Find where the given text appears and provide that cell's center as (x, y) coordinate. 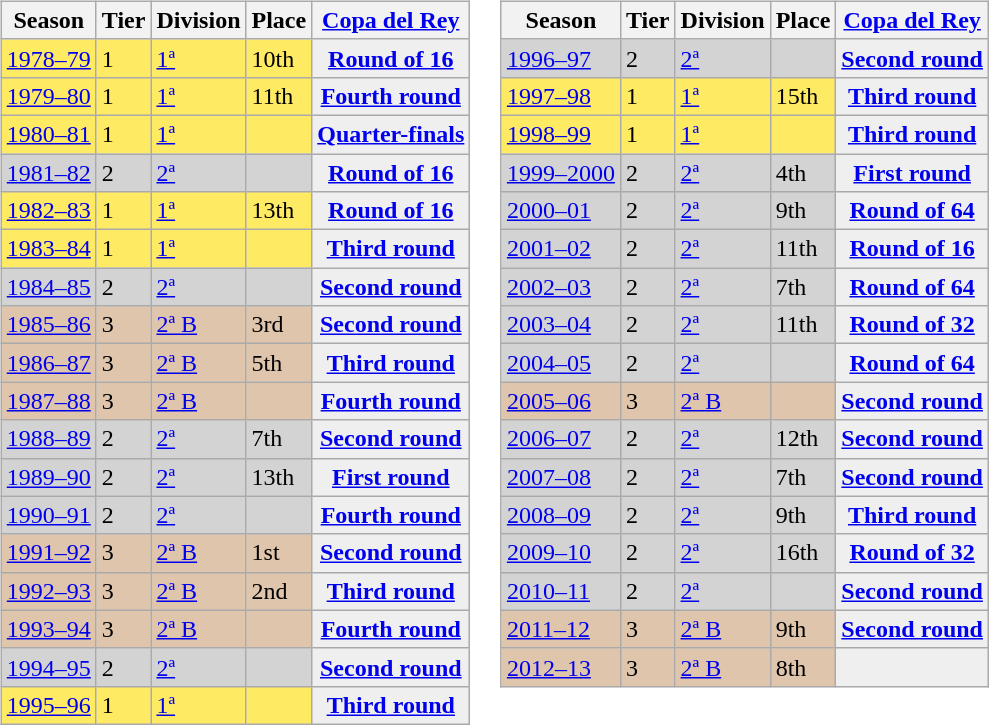
1994–95 (48, 667)
2012–13 (560, 667)
2011–12 (560, 629)
2003–04 (560, 325)
4th (803, 173)
1992–93 (48, 591)
2nd (279, 591)
1997–98 (560, 96)
1996–97 (560, 58)
2009–10 (560, 553)
1984–85 (48, 287)
1978–79 (48, 58)
1990–91 (48, 515)
1999–2000 (560, 173)
1981–82 (48, 173)
2005–06 (560, 401)
1989–90 (48, 477)
2010–11 (560, 591)
1979–80 (48, 96)
1986–87 (48, 363)
5th (279, 363)
1980–81 (48, 134)
3rd (279, 325)
12th (803, 439)
2002–03 (560, 287)
1987–88 (48, 401)
1983–84 (48, 249)
15th (803, 96)
1988–89 (48, 439)
2006–07 (560, 439)
16th (803, 553)
1982–83 (48, 211)
2000–01 (560, 211)
2007–08 (560, 477)
1995–96 (48, 705)
1st (279, 553)
1998–99 (560, 134)
2001–02 (560, 249)
1993–94 (48, 629)
Quarter-finals (391, 134)
1991–92 (48, 553)
10th (279, 58)
8th (803, 667)
1985–86 (48, 325)
2008–09 (560, 515)
2004–05 (560, 363)
